Scan for the cell matching the given text and deliver its (x, y) coordinate at center. 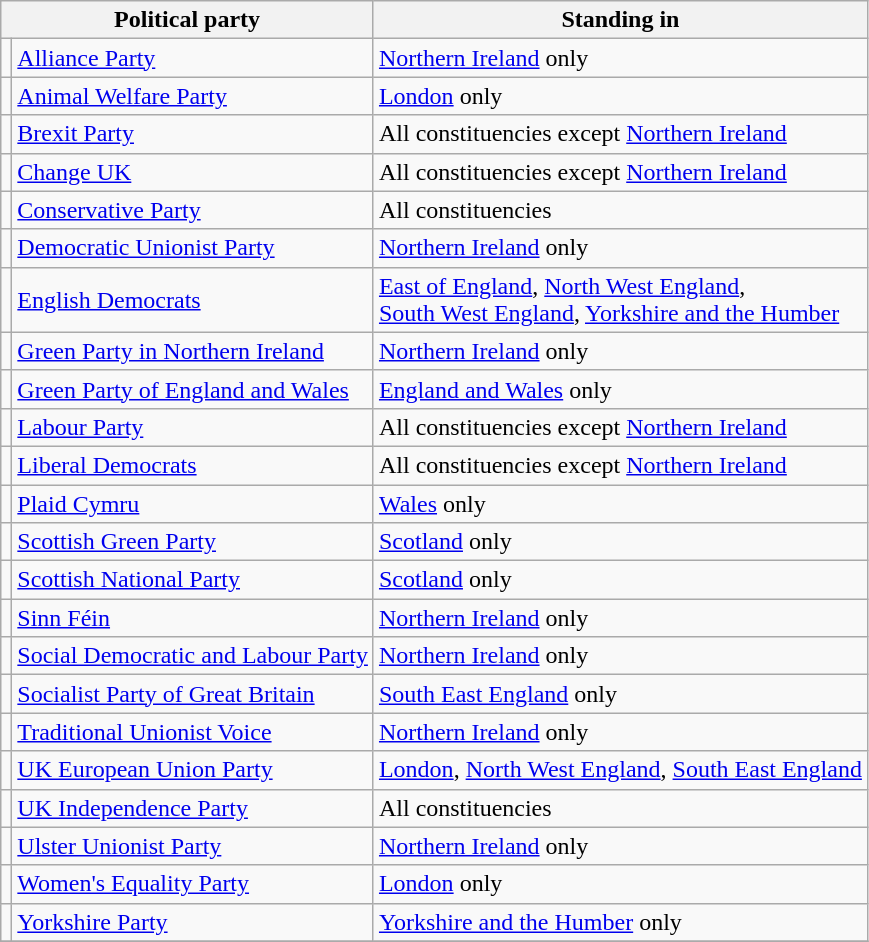
Standing in (620, 20)
Alliance Party (193, 58)
Plaid Cymru (193, 503)
Socialist Party of Great Britain (193, 694)
Change UK (193, 172)
Sinn Féin (193, 618)
Ulster Unionist Party (193, 846)
UK Independence Party (193, 808)
Women's Equality Party (193, 884)
South East England only (620, 694)
Yorkshire Party (193, 922)
East of England, North West England,South West England, Yorkshire and the Humber (620, 300)
Scottish Green Party (193, 542)
Animal Welfare Party (193, 96)
Green Party in Northern Ireland (193, 351)
Political party (188, 20)
Liberal Democrats (193, 465)
Wales only (620, 503)
Democratic Unionist Party (193, 248)
London, North West England, South East England (620, 770)
Traditional Unionist Voice (193, 732)
Scottish National Party (193, 580)
Labour Party (193, 427)
England and Wales only (620, 389)
UK European Union Party (193, 770)
Brexit Party (193, 134)
English Democrats (193, 300)
Social Democratic and Labour Party (193, 656)
Yorkshire and the Humber only (620, 922)
Conservative Party (193, 210)
Green Party of England and Wales (193, 389)
